Detect which cell encompasses the target text, then output its [x, y] center coordinate. 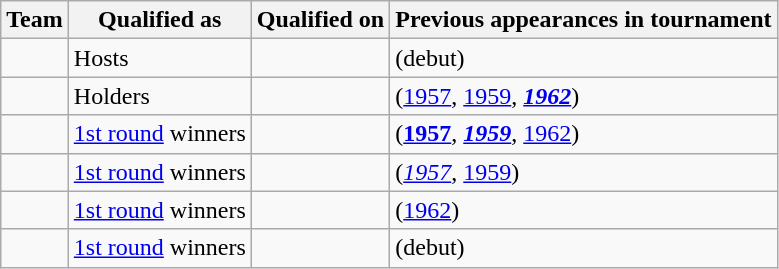
Hosts [160, 58]
(1957, 1959) [584, 172]
Previous appearances in tournament [584, 20]
Qualified on [320, 20]
Team [35, 20]
Holders [160, 96]
Qualified as [160, 20]
(1962) [584, 210]
